Return [x, y] of the center of cell containing provided text 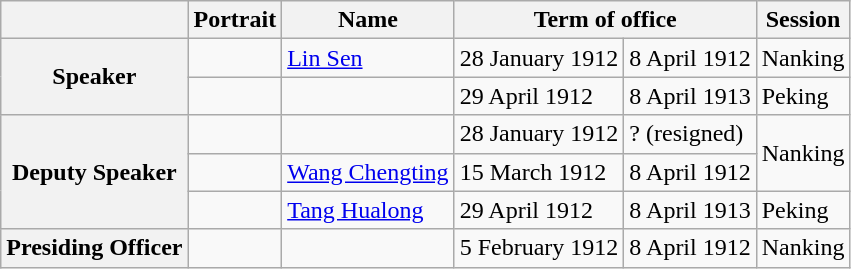
? (resigned) [690, 134]
Lin Sen [368, 58]
Session [803, 20]
Term of office [605, 20]
Name [368, 20]
5 February 1912 [539, 248]
Presiding Officer [94, 248]
Portrait [235, 20]
Wang Chengting [368, 172]
Tang Hualong [368, 210]
Speaker [94, 77]
15 March 1912 [539, 172]
Deputy Speaker [94, 172]
